Extract the (X, Y) coordinate from the center of the cell holding the provided text.  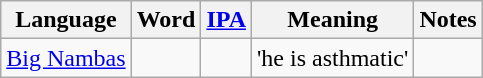
'he is asthmatic' (333, 58)
Meaning (333, 20)
Big Nambas (66, 58)
IPA (226, 20)
Word (166, 20)
Language (66, 20)
Notes (448, 20)
